Determine the (x, y) coordinate at the center of the cell enclosing the given text.  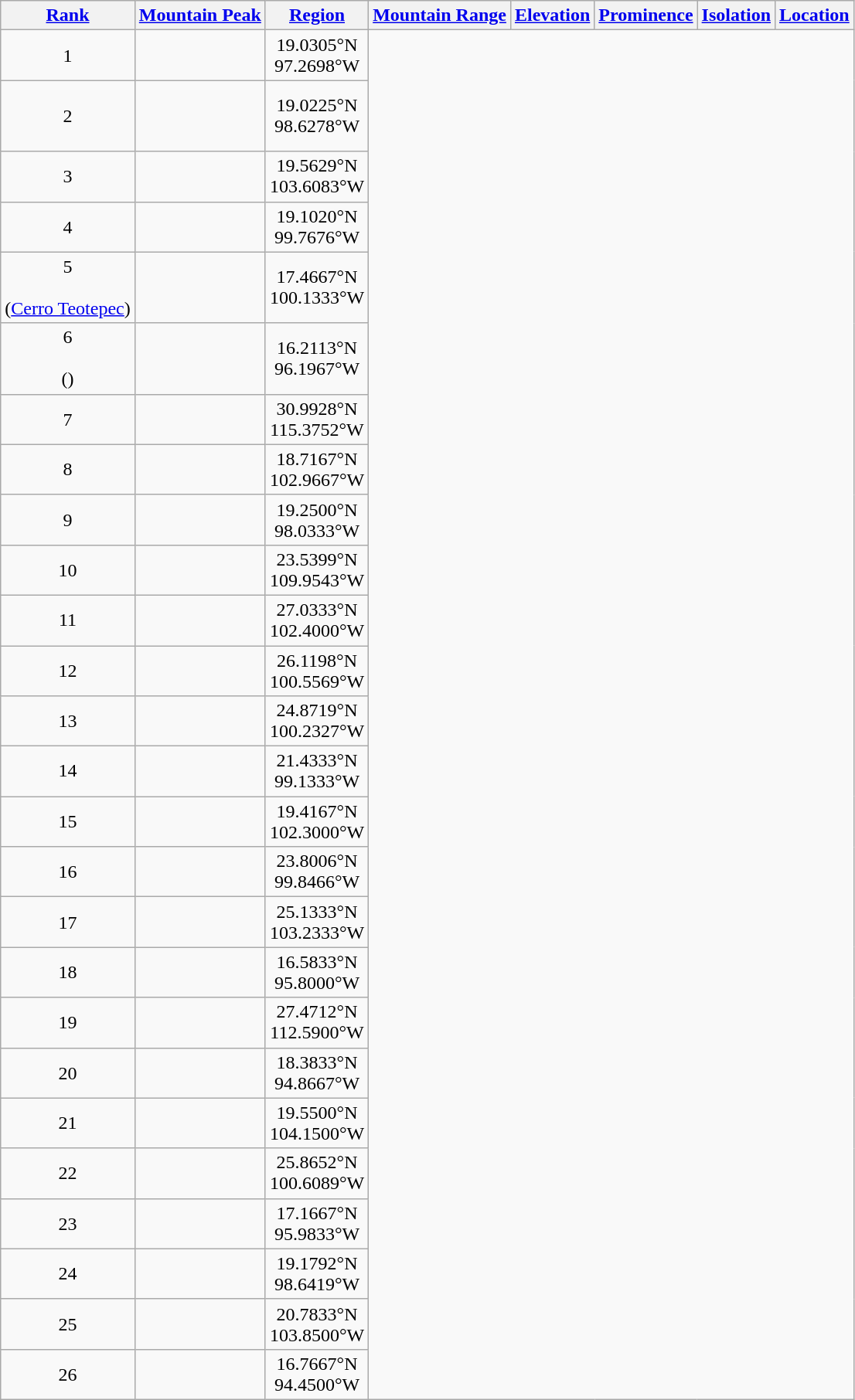
17.1667°N95.9833°W (317, 1224)
24 (68, 1273)
Isolation (736, 15)
Mountain Range (440, 15)
17 (68, 923)
19.1020°N99.7676°W (317, 227)
16 (68, 872)
25.8652°N100.6089°W (317, 1173)
13 (68, 722)
18.7167°N102.9667°W (317, 470)
9 (68, 519)
Prominence (646, 15)
19.2500°N98.0333°W (317, 519)
22 (68, 1173)
11 (68, 620)
19.4167°N102.3000°W (317, 822)
25.1333°N103.2333°W (317, 923)
23 (68, 1224)
Elevation (552, 15)
23.5399°N109.9543°W (317, 570)
18.3833°N94.8667°W (317, 1072)
7 (68, 419)
23.8006°N99.8466°W (317, 872)
12 (68, 671)
20.7833°N103.8500°W (317, 1324)
21 (68, 1123)
16.5833°N95.8000°W (317, 972)
Mountain Peak (199, 15)
8 (68, 470)
24.8719°N100.2327°W (317, 722)
16.2113°N96.1967°W (317, 358)
5(Cerro Teotepec) (68, 287)
27.4712°N112.5900°W (317, 1023)
19.5500°N104.1500°W (317, 1123)
17.4667°N100.1333°W (317, 287)
19.0225°N98.6278°W (317, 116)
Rank (68, 15)
Region (317, 15)
6() (68, 358)
20 (68, 1072)
19.5629°N103.6083°W (317, 176)
Location (815, 15)
19.1792°N98.6419°W (317, 1273)
2 (68, 116)
18 (68, 972)
21.4333°N99.1333°W (317, 771)
15 (68, 822)
1 (68, 56)
3 (68, 176)
26.1198°N100.5569°W (317, 671)
19.0305°N97.2698°W (317, 56)
10 (68, 570)
30.9928°N115.3752°W (317, 419)
16.7667°N94.4500°W (317, 1374)
26 (68, 1374)
27.0333°N102.4000°W (317, 620)
25 (68, 1324)
4 (68, 227)
19 (68, 1023)
14 (68, 771)
